Determine the [x, y] coordinate at the center of the cell enclosing the given text.  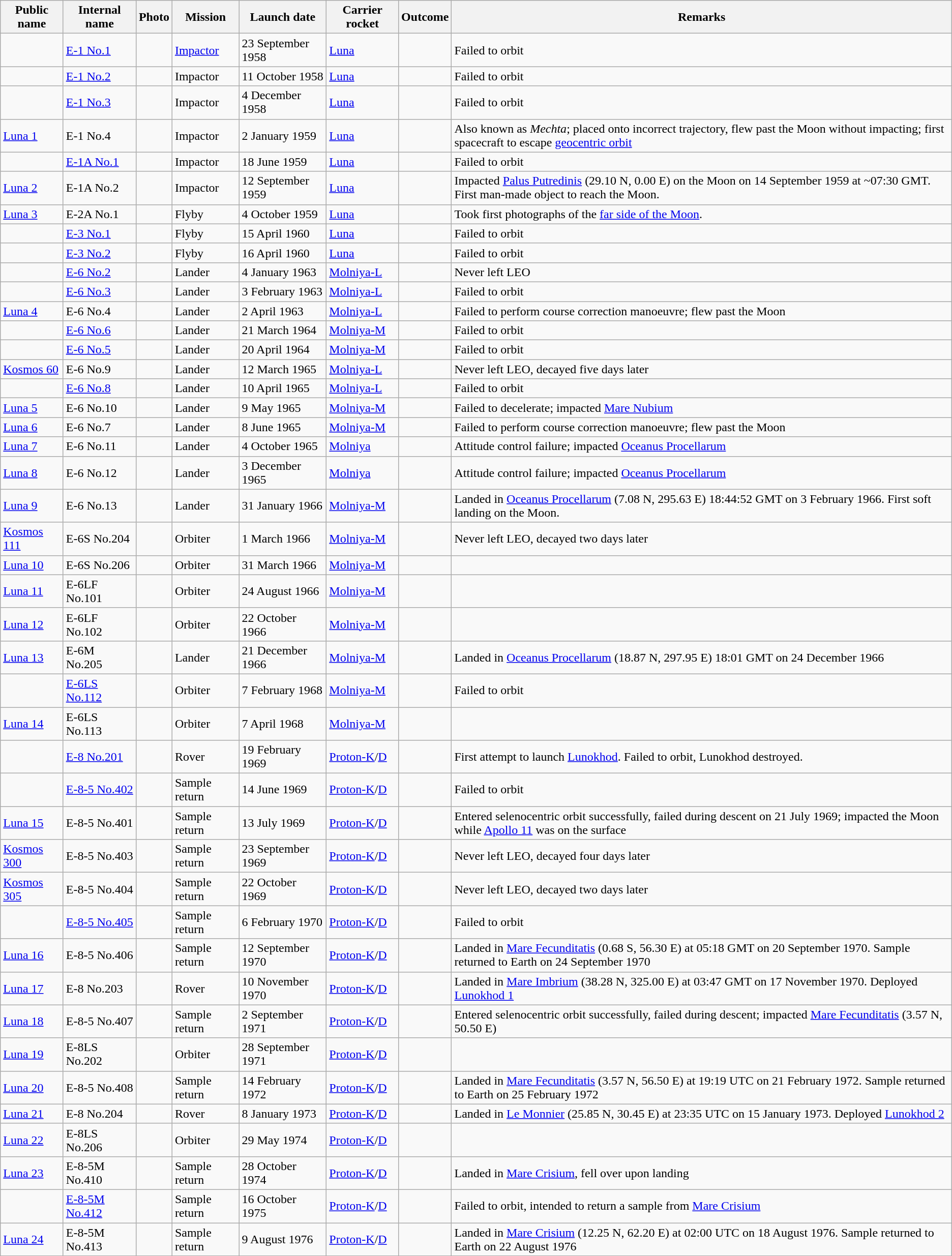
E-6 No.3 [100, 291]
Luna 11 [32, 591]
E-6 No.11 [100, 446]
E-1 No.2 [100, 76]
E-1 No.3 [100, 103]
Luna 5 [32, 408]
Failed to decelerate; impacted Mare Nubium [702, 408]
10 November 1970 [283, 989]
16 October 1975 [283, 1206]
Failed to orbit, intended to return a sample from Mare Crisium [702, 1206]
E-6 No.5 [100, 350]
Luna 16 [32, 955]
Landed in Oceanus Procellarum (18.87 N, 297.95 E) 18:01 GMT on 24 December 1966 [702, 657]
Carrier rocket [363, 17]
Luna 1 [32, 135]
E-6LF No.102 [100, 624]
3 February 1963 [283, 291]
E-6S No.204 [100, 539]
E-3 No.2 [100, 253]
Public name [32, 17]
E-8-5 No.403 [100, 856]
E-8-5 No.407 [100, 1021]
4 January 1963 [283, 272]
18 June 1959 [283, 162]
13 July 1969 [283, 823]
E-6 No.9 [100, 369]
E-8-5 No.408 [100, 1087]
4 October 1959 [283, 214]
Landed in Mare Crisium (12.25 N, 62.20 E) at 02:00 UTC on 18 August 1976. Sample returned to Earth on 22 August 1976 [702, 1239]
E-8-5 No.401 [100, 823]
Luna 15 [32, 823]
Kosmos 111 [32, 539]
E-8-5M No.413 [100, 1239]
Mission [205, 17]
Luna 14 [32, 723]
14 June 1969 [283, 790]
E-8-5 No.402 [100, 790]
E-8LS No.202 [100, 1055]
E-8-5 No.405 [100, 922]
E-6M No.205 [100, 657]
E-6 No.10 [100, 408]
24 August 1966 [283, 591]
29 May 1974 [283, 1140]
Luna 2 [32, 188]
E-6 No.7 [100, 427]
28 September 1971 [283, 1055]
E-8 No.203 [100, 989]
Entered selenocentric orbit successfully, failed during descent; impacted Mare Fecunditatis (3.57 N, 50.50 E) [702, 1021]
10 April 1965 [283, 388]
First attempt to launch Lunokhod. Failed to orbit, Lunokhod destroyed. [702, 757]
9 May 1965 [283, 408]
E-6LS No.113 [100, 723]
Luna 13 [32, 657]
1 March 1966 [283, 539]
Luna 17 [32, 989]
16 April 1960 [283, 253]
E-6LF No.101 [100, 591]
20 April 1964 [283, 350]
Never left LEO, decayed four days later [702, 856]
11 October 1958 [283, 76]
Luna 6 [32, 427]
2 September 1971 [283, 1021]
Luna 19 [32, 1055]
Impacted Palus Putredinis (29.10 N, 0.00 E) on the Moon on 14 September 1959 at ~07:30 GMT. First man-made object to reach the Moon. [702, 188]
28 October 1974 [283, 1173]
3 December 1965 [283, 473]
E-6 No.2 [100, 272]
19 February 1969 [283, 757]
E-8 No.204 [100, 1114]
E-6S No.206 [100, 565]
Luna 4 [32, 311]
Entered selenocentric orbit successfully, failed during descent on 21 July 1969; impacted the Moon while Apollo 11 was on the surface [702, 823]
Landed in Mare Fecunditatis (0.68 S, 56.30 E) at 05:18 GMT on 20 September 1970. Sample returned to Earth on 24 September 1970 [702, 955]
E-8-5 No.406 [100, 955]
12 September 1959 [283, 188]
E-6 No.12 [100, 473]
23 September 1969 [283, 856]
E-6 No.8 [100, 388]
E-1 No.1 [100, 50]
6 February 1970 [283, 922]
22 October 1966 [283, 624]
Luna 23 [32, 1173]
4 October 1965 [283, 446]
Kosmos 300 [32, 856]
Landed in Mare Crisium, fell over upon landing [702, 1173]
Luna 7 [32, 446]
Landed in Le Monnier (25.85 N, 30.45 E) at 23:35 UTC on 15 January 1973. Deployed Lunokhod 2 [702, 1114]
8 June 1965 [283, 427]
23 September 1958 [283, 50]
14 February 1972 [283, 1087]
22 October 1969 [283, 889]
Remarks [702, 17]
Launch date [283, 17]
21 March 1964 [283, 331]
E-8-5M No.412 [100, 1206]
Luna 12 [32, 624]
Luna 8 [32, 473]
12 September 1970 [283, 955]
E-6 No.6 [100, 331]
Kosmos 60 [32, 369]
E-8 No.201 [100, 757]
E-6 No.13 [100, 505]
Luna 24 [32, 1239]
Landed in Mare Imbrium (38.28 N, 325.00 E) at 03:47 GMT on 17 November 1970. Deployed Lunokhod 1 [702, 989]
Luna 3 [32, 214]
31 March 1966 [283, 565]
E-1A No.1 [100, 162]
Never left LEO [702, 272]
E-8-5M No.410 [100, 1173]
E-6LS No.112 [100, 691]
Internal name [100, 17]
Outcome [425, 17]
E-8LS No.206 [100, 1140]
Luna 20 [32, 1087]
Luna 9 [32, 505]
Also known as Mechta; placed onto incorrect trajectory, flew past the Moon without impacting; first spacecraft to escape geocentric orbit [702, 135]
Photo [154, 17]
21 December 1966 [283, 657]
9 August 1976 [283, 1239]
E-1 No.4 [100, 135]
E-6 No.4 [100, 311]
12 March 1965 [283, 369]
Luna 21 [32, 1114]
15 April 1960 [283, 233]
Luna 22 [32, 1140]
Took first photographs of the far side of the Moon. [702, 214]
31 January 1966 [283, 505]
2 April 1963 [283, 311]
4 December 1958 [283, 103]
Luna 10 [32, 565]
Never left LEO, decayed five days later [702, 369]
7 April 1968 [283, 723]
E-3 No.1 [100, 233]
Landed in Mare Fecunditatis (3.57 N, 56.50 E) at 19:19 UTC on 21 February 1972. Sample returned to Earth on 25 February 1972 [702, 1087]
Landed in Oceanus Procellarum (7.08 N, 295.63 E) 18:44:52 GMT on 3 February 1966. First soft landing on the Moon. [702, 505]
8 January 1973 [283, 1114]
Kosmos 305 [32, 889]
E-8-5 No.404 [100, 889]
E-1A No.2 [100, 188]
Luna 18 [32, 1021]
7 February 1968 [283, 691]
2 January 1959 [283, 135]
E-2A No.1 [100, 214]
